Detect which cell encompasses the target text, then output its (X, Y) center coordinate. 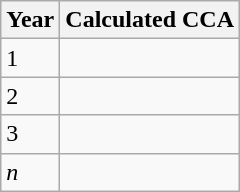
n (30, 172)
3 (30, 134)
Calculated CCA (150, 20)
Year (30, 20)
2 (30, 96)
1 (30, 58)
